For the text-containing cell, return its midpoint in (x, y) coordinate format. 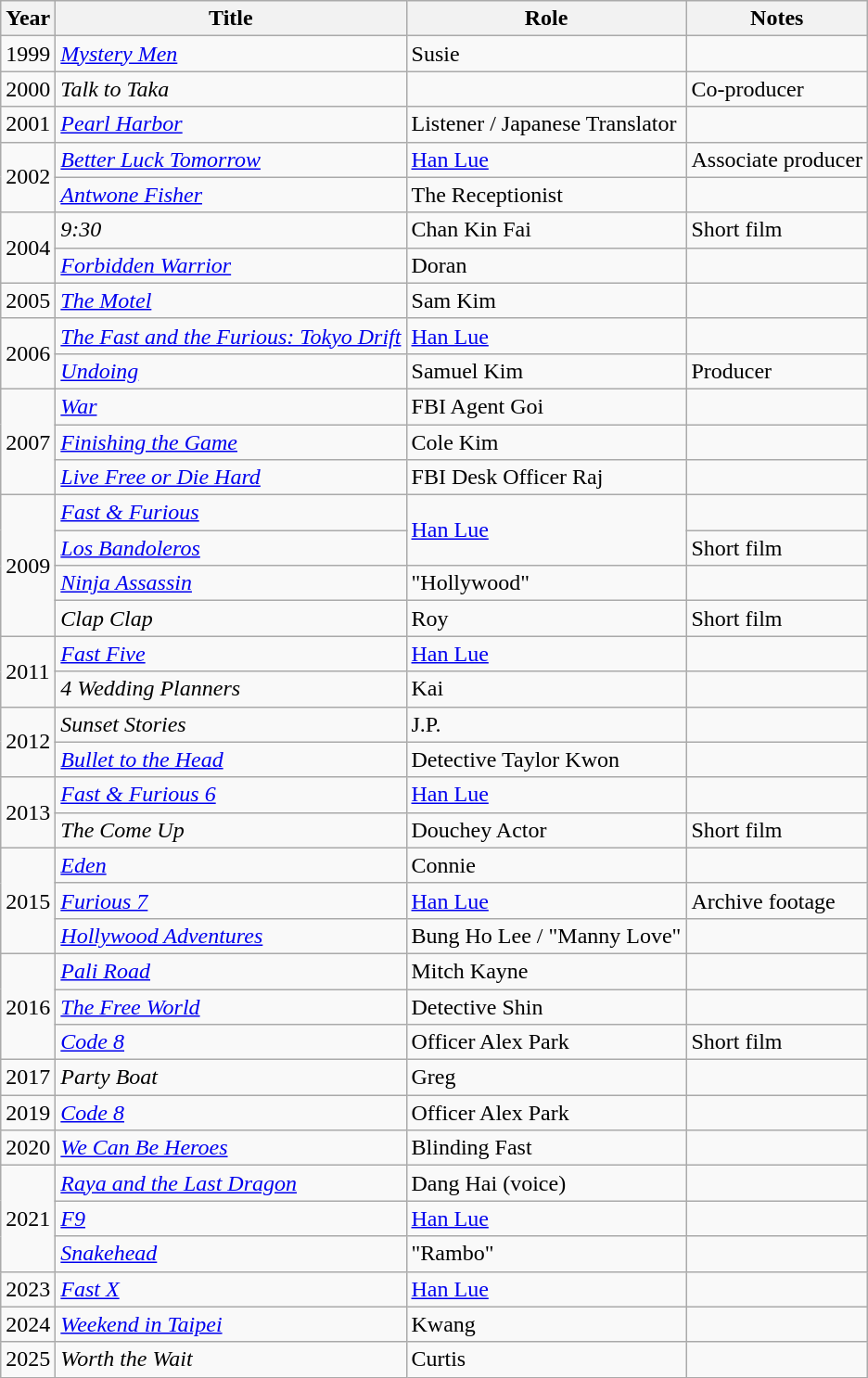
Furious 7 (231, 900)
Bung Ho Lee / "Manny Love" (546, 936)
2011 (28, 671)
Blinding Fast (546, 1148)
1999 (28, 54)
Doran (546, 265)
2023 (28, 1289)
FBI Desk Officer Raj (546, 478)
2004 (28, 248)
The Receptionist (546, 195)
Los Bandoleros (231, 548)
Forbidden Warrior (231, 265)
Pearl Harbor (231, 124)
Douchey Actor (546, 830)
2012 (28, 742)
Co-producer (777, 89)
War (231, 406)
2015 (28, 900)
Snakehead (231, 1254)
Listener / Japanese Translator (546, 124)
We Can Be Heroes (231, 1148)
Pali Road (231, 971)
Sam Kim (546, 300)
Fast & Furious 6 (231, 795)
Year (28, 19)
2000 (28, 89)
Associate producer (777, 159)
The Free World (231, 1006)
2007 (28, 441)
Connie (546, 865)
Undoing (231, 371)
Roy (546, 619)
"Rambo" (546, 1254)
Cole Kim (546, 442)
Dang Hai (voice) (546, 1183)
The Motel (231, 300)
Weekend in Taipei (231, 1324)
Fast & Furious (231, 513)
2005 (28, 300)
F9 (231, 1219)
2021 (28, 1219)
Party Boat (231, 1078)
2006 (28, 353)
Finishing the Game (231, 442)
Susie (546, 54)
9:30 (231, 230)
Sunset Stories (231, 724)
Producer (777, 371)
2024 (28, 1324)
Bullet to the Head (231, 759)
J.P. (546, 724)
2001 (28, 124)
Detective Shin (546, 1006)
Antwone Fisher (231, 195)
Fast X (231, 1289)
Archive footage (777, 900)
Kai (546, 689)
Ninja Assassin (231, 583)
Samuel Kim (546, 371)
Hollywood Adventures (231, 936)
Eden (231, 865)
2009 (28, 566)
2020 (28, 1148)
Better Luck Tomorrow (231, 159)
Notes (777, 19)
The Fast and the Furious: Tokyo Drift (231, 336)
2002 (28, 177)
2025 (28, 1359)
Live Free or Die Hard (231, 478)
Fast Five (231, 654)
Clap Clap (231, 619)
2016 (28, 1006)
Kwang (546, 1324)
Chan Kin Fai (546, 230)
2017 (28, 1078)
Detective Taylor Kwon (546, 759)
FBI Agent Goi (546, 406)
2013 (28, 812)
Curtis (546, 1359)
The Come Up (231, 830)
4 Wedding Planners (231, 689)
Worth the Wait (231, 1359)
"Hollywood" (546, 583)
Role (546, 19)
Raya and the Last Dragon (231, 1183)
Talk to Taka (231, 89)
2019 (28, 1113)
Title (231, 19)
Mystery Men (231, 54)
Mitch Kayne (546, 971)
Greg (546, 1078)
